Search for the cell housing the specified text and yield its [x, y] center coordinate. 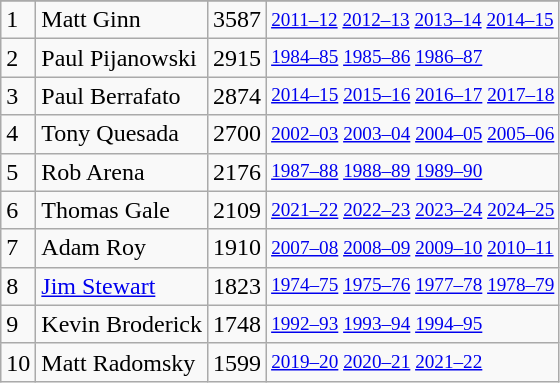
2011–12 2012–13 2013–14 2014–15 [413, 20]
Paul Berrafato [122, 96]
6 [18, 210]
Adam Roy [122, 248]
3 [18, 96]
Paul Pijanowski [122, 58]
2021–22 2022–23 2023–24 2024–25 [413, 210]
2874 [236, 96]
Jim Stewart [122, 286]
2002–03 2003–04 2004–05 2005–06 [413, 134]
4 [18, 134]
2109 [236, 210]
10 [18, 362]
1910 [236, 248]
1823 [236, 286]
1984–85 1985–86 1986–87 [413, 58]
1987–88 1988–89 1989–90 [413, 172]
2915 [236, 58]
Rob Arena [122, 172]
Kevin Broderick [122, 324]
2019–20 2020–21 2021–22 [413, 362]
9 [18, 324]
7 [18, 248]
2176 [236, 172]
1974–75 1975–76 1977–78 1978–79 [413, 286]
1599 [236, 362]
1 [18, 20]
Matt Ginn [122, 20]
1748 [236, 324]
5 [18, 172]
3587 [236, 20]
2007–08 2008–09 2009–10 2010–11 [413, 248]
8 [18, 286]
1992–93 1993–94 1994–95 [413, 324]
Matt Radomsky [122, 362]
Tony Quesada [122, 134]
2700 [236, 134]
Thomas Gale [122, 210]
2 [18, 58]
2014–15 2015–16 2016–17 2017–18 [413, 96]
